Determine the (x, y) coordinate at the center of the cell enclosing the given text.  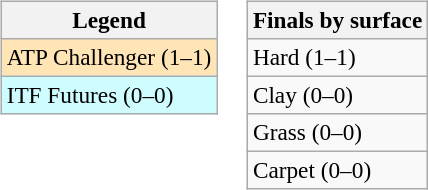
Clay (0–0) (337, 95)
Finals by surface (337, 20)
Carpet (0–0) (337, 171)
ATP Challenger (1–1) (108, 57)
Hard (1–1) (337, 57)
ITF Futures (0–0) (108, 95)
Legend (108, 20)
Grass (0–0) (337, 133)
